Identify which cell holds the provided text, then report its [x, y] central coordinate. 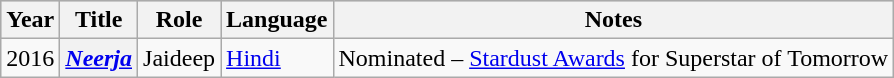
Hindi [277, 58]
Notes [614, 20]
2016 [30, 58]
Jaideep [180, 58]
Title [99, 20]
Language [277, 20]
Nominated – Stardust Awards for Superstar of Tomorrow [614, 58]
Neerja [99, 58]
Role [180, 20]
Year [30, 20]
